Locate the cell with the specified text and output its (x, y) center coordinate. 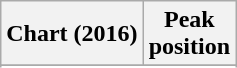
Peakposition (189, 34)
Chart (2016) (72, 34)
